Identify which cell holds the provided text, then report its [X, Y] central coordinate. 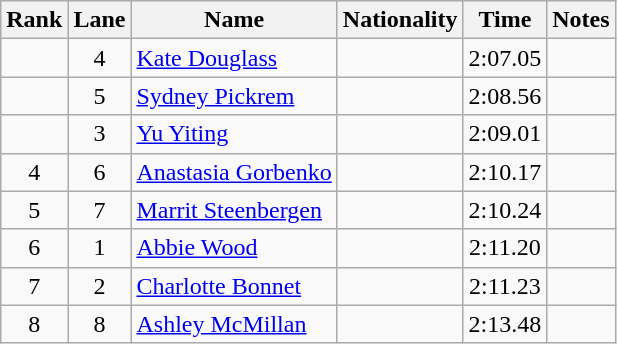
Lane [100, 20]
2 [100, 286]
Abbie Wood [234, 248]
2:10.24 [505, 210]
Sydney Pickrem [234, 96]
Notes [581, 20]
Ashley McMillan [234, 324]
2:11.23 [505, 286]
Nationality [400, 20]
Kate Douglass [234, 58]
2:13.48 [505, 324]
Charlotte Bonnet [234, 286]
Rank [34, 20]
Name [234, 20]
2:08.56 [505, 96]
2:11.20 [505, 248]
2:10.17 [505, 172]
1 [100, 248]
Anastasia Gorbenko [234, 172]
2:07.05 [505, 58]
2:09.01 [505, 134]
Marrit Steenbergen [234, 210]
3 [100, 134]
Time [505, 20]
Yu Yiting [234, 134]
